Output the (x, y) coordinate of the center of the cell containing the given text.  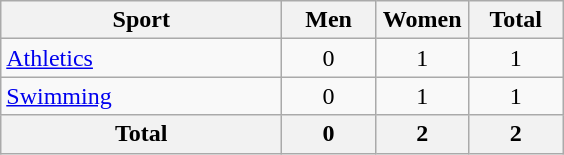
Men (329, 20)
Athletics (142, 58)
Sport (142, 20)
Women (422, 20)
Swimming (142, 96)
